Determine the (x, y) coordinate at the center of the cell enclosing the given text.  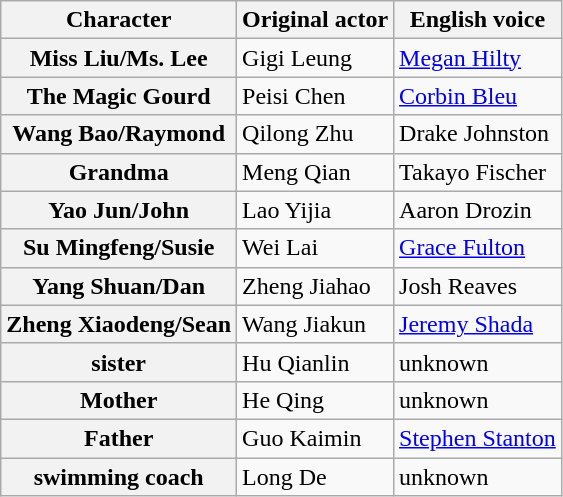
Gigi Leung (316, 58)
Father (119, 438)
Su Mingfeng/Susie (119, 248)
Stephen Stanton (478, 438)
Grandma (119, 172)
Hu Qianlin (316, 362)
Zheng Jiahao (316, 286)
Grace Fulton (478, 248)
Wei Lai (316, 248)
The Magic Gourd (119, 96)
Takayo Fischer (478, 172)
Jeremy Shada (478, 324)
Long De (316, 477)
Corbin Bleu (478, 96)
Megan Hilty (478, 58)
sister (119, 362)
Miss Liu/Ms. Lee (119, 58)
Qilong Zhu (316, 134)
Guo Kaimin (316, 438)
He Qing (316, 400)
English voice (478, 20)
Character (119, 20)
Yao Jun/John (119, 210)
Drake Johnston (478, 134)
Zheng Xiaodeng/Sean (119, 324)
swimming coach (119, 477)
Josh Reaves (478, 286)
Wang Bao/Raymond (119, 134)
Original actor (316, 20)
Lao Yijia (316, 210)
Meng Qian (316, 172)
Yang Shuan/Dan (119, 286)
Aaron Drozin (478, 210)
Wang Jiakun (316, 324)
Mother (119, 400)
Peisi Chen (316, 96)
